Provide the [x, y] coordinate of the cell's center where the given text is located.  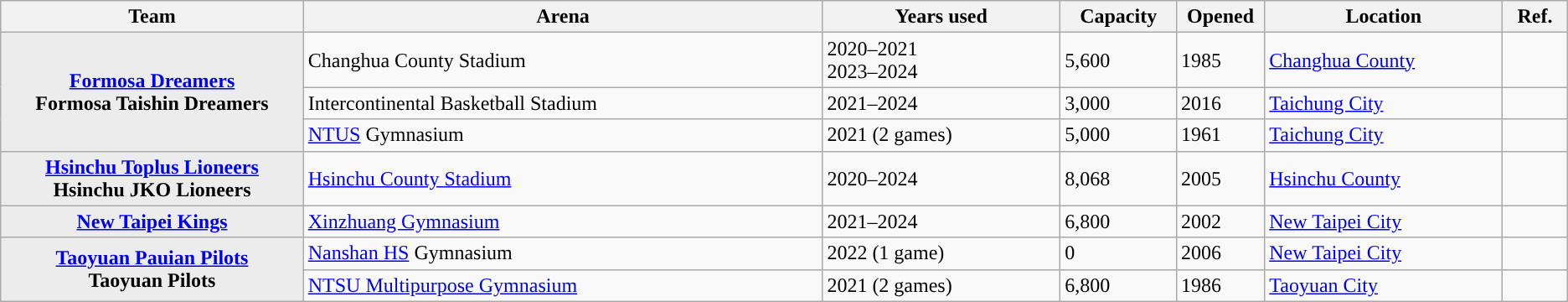
2016 [1220, 103]
Hsinchu County [1384, 178]
Team [152, 17]
Taoyuan Pauian PilotsTaoyuan Pilots [152, 269]
Location [1384, 17]
NTUS Gymnasium [563, 135]
1986 [1220, 285]
1961 [1220, 135]
Years used [941, 17]
Nanshan HS Gymnasium [563, 253]
Changhua County [1384, 60]
Xinzhuang Gymnasium [563, 221]
1985 [1220, 60]
3,000 [1119, 103]
Intercontinental Basketball Stadium [563, 103]
2020–20212023–2024 [941, 60]
2020–2024 [941, 178]
Opened [1220, 17]
2006 [1220, 253]
2002 [1220, 221]
8,068 [1119, 178]
Formosa DreamersFormosa Taishin Dreamers [152, 92]
Ref. [1535, 17]
Hsinchu Toplus LioneersHsinchu JKO Lioneers [152, 178]
Hsinchu County Stadium [563, 178]
Arena [563, 17]
0 [1119, 253]
New Taipei Kings [152, 221]
Changhua County Stadium [563, 60]
NTSU Multipurpose Gymnasium [563, 285]
Capacity [1119, 17]
5,600 [1119, 60]
5,000 [1119, 135]
2005 [1220, 178]
2022 (1 game) [941, 253]
Taoyuan City [1384, 285]
